From the cell containing the given text, extract its center point as [x, y] coordinate. 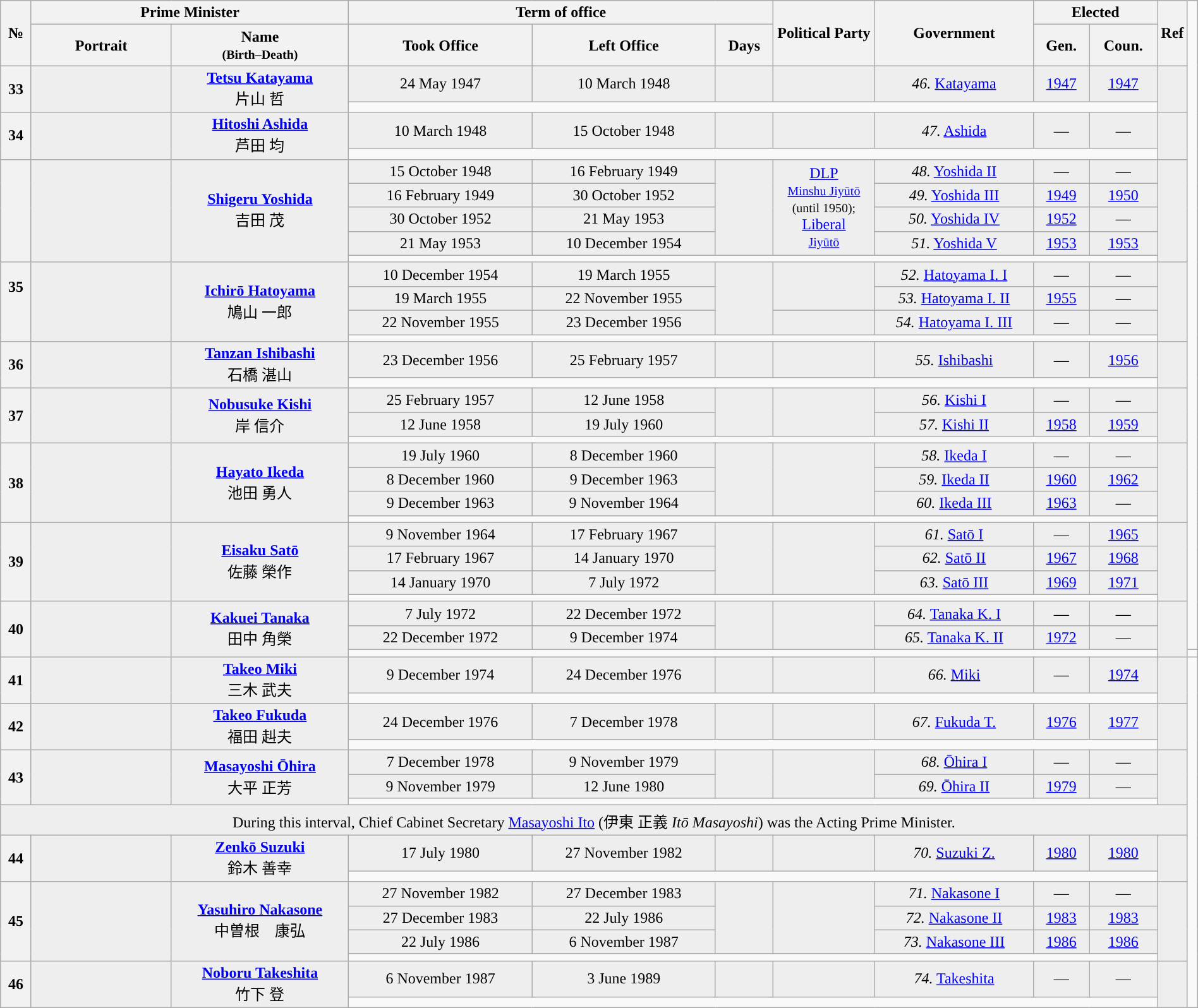
62. Satō II [954, 558]
Eisaku Satō佐藤 榮作 [260, 562]
1956 [1123, 360]
Elected [1096, 13]
1952 [1062, 219]
Political Party [824, 33]
46 [16, 984]
1963 [1062, 503]
1971 [1123, 582]
17 July 1980 [440, 853]
63. Satō III [954, 582]
1959 [1123, 424]
Takeo Miki三木 武夫 [260, 680]
39 [16, 562]
66. Miki [954, 675]
Takeo Fukuda福田 赳夫 [260, 727]
1958 [1062, 424]
Tetsu Katayama片山 哲 [260, 89]
56. Kishi I [954, 400]
1949 [1062, 195]
Name(Birth–Death) [260, 45]
Government [954, 33]
59. Ikeda II [954, 479]
1950 [1123, 195]
Prime Minister [190, 13]
1968 [1123, 558]
Noboru Takeshita竹下 登 [260, 984]
42 [16, 727]
54. Hatoyama I. III [954, 322]
Coun. [1123, 45]
1977 [1123, 721]
73. Nakasone III [954, 942]
Tanzan Ishibashi石橋 湛山 [260, 365]
1979 [1062, 786]
24 May 1947 [440, 83]
45 [16, 921]
67. Fukuda T. [954, 721]
72. Nakasone II [954, 918]
53. Hatoyama I. II [954, 298]
1955 [1062, 298]
43 [16, 778]
71. Nakasone I [954, 894]
Masayoshi Ōhira大平 正芳 [260, 778]
68. Ōhira I [954, 762]
3 June 1989 [624, 979]
1967 [1062, 558]
Ichirō Hatoyama鳩山 一郎 [260, 302]
12 June 1980 [624, 786]
Yasuhiro Nakasone中曽根 康弘 [260, 921]
38 [16, 483]
57. Kishi II [954, 424]
Left Office [624, 45]
1976 [1062, 721]
Hayato Ikeda池田 勇人 [260, 483]
69. Ōhira II [954, 786]
Shigeru Yoshida吉田 茂 [260, 211]
47. Ashida [954, 130]
1962 [1123, 479]
Ref [1173, 33]
49. Yoshida III [954, 195]
74. Takeshita [954, 979]
70. Suzuki Z. [954, 853]
Term of office [561, 13]
Portrait [101, 45]
64. Tanaka K. I [954, 613]
During this interval, Chief Cabinet Secretary Masayoshi Ito (伊東 正義 Itō Masayoshi) was the Acting Prime Minister. [594, 820]
51. Yoshida V [954, 243]
1969 [1062, 582]
Took Office [440, 45]
55. Ishibashi [954, 360]
37 [16, 416]
58. Ikeda I [954, 455]
61. Satō I [954, 534]
Days [744, 45]
№ [16, 33]
34 [16, 136]
1965 [1123, 534]
DLPMinshu Jiyūtō(until 1950);LiberalJiyūtō [824, 207]
48. Yoshida II [954, 171]
33 [16, 89]
Gen. [1062, 45]
1960 [1062, 479]
Hitoshi Ashida芦田 均 [260, 136]
40 [16, 629]
41 [16, 680]
44 [16, 858]
50. Yoshida IV [954, 219]
Zenkō Suzuki鈴木 善幸 [260, 858]
46. Katayama [954, 83]
35 [16, 286]
1974 [1123, 675]
65. Tanaka K. II [954, 637]
1972 [1062, 637]
Kakuei Tanaka田中 角榮 [260, 629]
36 [16, 365]
60. Ikeda III [954, 503]
Nobusuke Kishi岸 信介 [260, 416]
52. Hatoyama I. I [954, 274]
